Return the (X, Y) coordinate for the center point of the cell that contains the specified text.  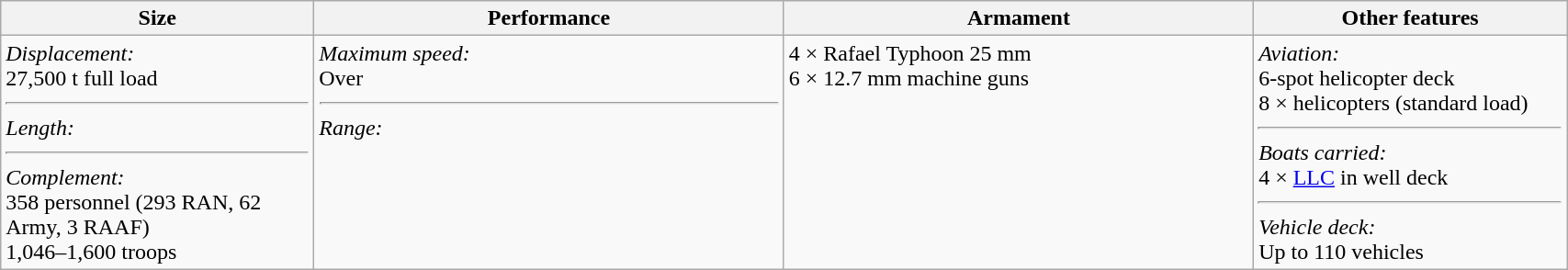
Aviation:6-spot helicopter deck 8 × helicopters (standard load)Boats carried:4 × LLC in well deckVehicle deck:Up to 110 vehicles (1411, 152)
Performance (549, 18)
4 × Rafael Typhoon 25 mm6 × 12.7 mm machine guns (1018, 152)
Displacement:27,500 t full loadLength:Complement:358 personnel (293 RAN, 62 Army, 3 RAAF)1,046–1,600 troops (158, 152)
Maximum speed:Over Range: (549, 152)
Size (158, 18)
Armament (1018, 18)
Other features (1411, 18)
